Find where the given text appears and provide that cell's center as (x, y) coordinate. 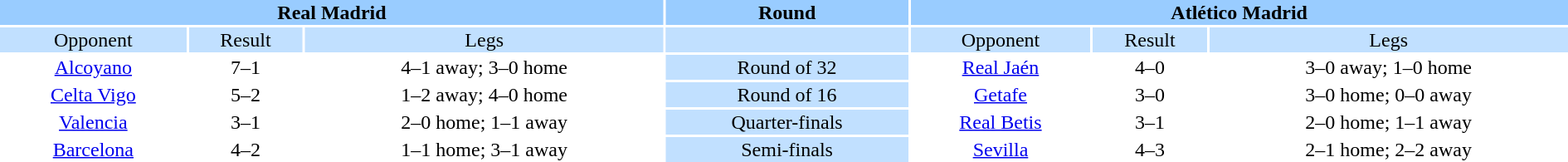
1–1 home; 3–1 away (485, 150)
Valencia (93, 122)
3–0 home; 0–0 away (1389, 95)
Quarter-finals (786, 122)
Celta Vigo (93, 95)
Sevilla (1001, 150)
Real Madrid (332, 12)
Getafe (1001, 95)
Real Betis (1001, 122)
4–3 (1150, 150)
Barcelona (93, 150)
3–0 (1150, 95)
Real Jaén (1001, 67)
Atlético Madrid (1239, 12)
4–0 (1150, 67)
4–2 (246, 150)
3–0 away; 1–0 home (1389, 67)
Round (786, 12)
2–1 home; 2–2 away (1389, 150)
Alcoyano (93, 67)
Round of 32 (786, 67)
Round of 16 (786, 95)
7–1 (246, 67)
1–2 away; 4–0 home (485, 95)
5–2 (246, 95)
4–1 away; 3–0 home (485, 67)
Semi-finals (786, 150)
